Pinpoint the cell where the given text exists, returning its (X, Y) midpoint coordinate. 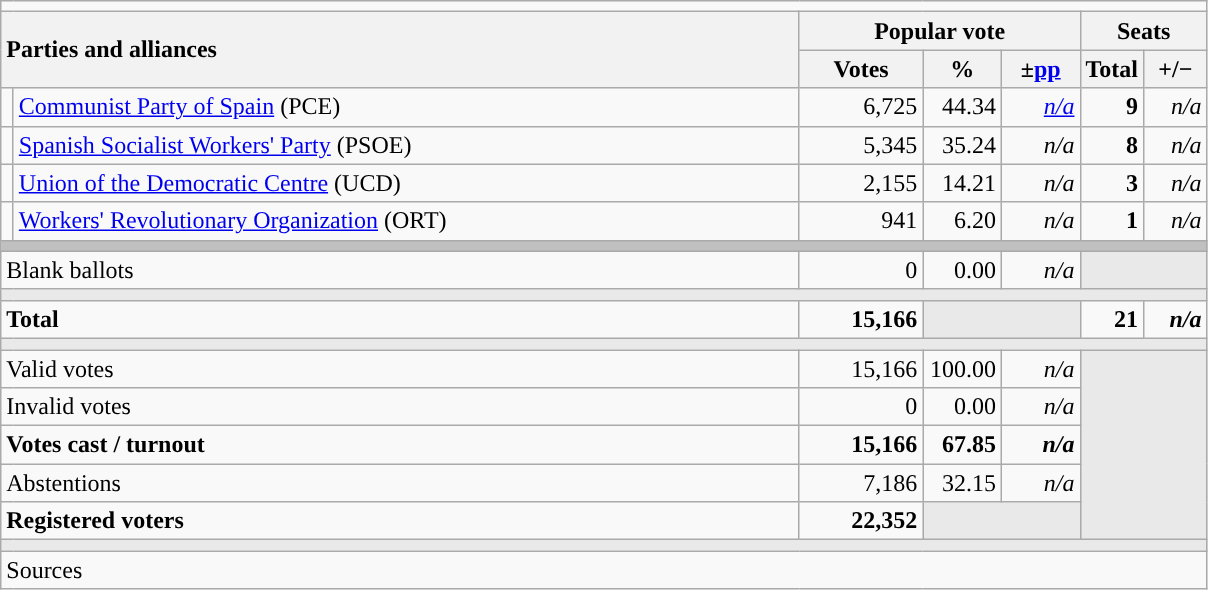
6,725 (861, 107)
Registered voters (400, 521)
6.20 (962, 221)
100.00 (962, 369)
Popular vote (940, 31)
1 (1112, 221)
9 (1112, 107)
Votes cast / turnout (400, 445)
2,155 (861, 183)
Seats (1144, 31)
8 (1112, 145)
Spanish Socialist Workers' Party (PSOE) (406, 145)
Communist Party of Spain (PCE) (406, 107)
7,186 (861, 483)
5,345 (861, 145)
+/− (1176, 69)
Parties and alliances (400, 50)
35.24 (962, 145)
Union of the Democratic Centre (UCD) (406, 183)
21 (1112, 319)
44.34 (962, 107)
Blank ballots (400, 270)
Valid votes (400, 369)
Invalid votes (400, 407)
Workers' Revolutionary Organization (ORT) (406, 221)
3 (1112, 183)
% (962, 69)
14.21 (962, 183)
Sources (604, 570)
32.15 (962, 483)
±pp (1040, 69)
941 (861, 221)
67.85 (962, 445)
Votes (861, 69)
Abstentions (400, 483)
22,352 (861, 521)
